Find where the given text appears and provide that cell's center as (X, Y) coordinate. 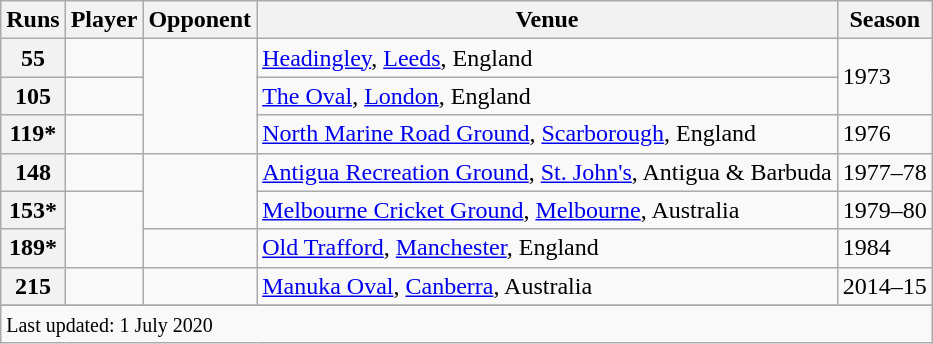
55 (33, 58)
1977–78 (884, 172)
North Marine Road Ground, Scarborough, England (548, 134)
Manuka Oval, Canberra, Australia (548, 286)
Melbourne Cricket Ground, Melbourne, Australia (548, 210)
Season (884, 20)
119* (33, 134)
The Oval, London, England (548, 96)
Runs (33, 20)
153* (33, 210)
Venue (548, 20)
1976 (884, 134)
Old Trafford, Manchester, England (548, 248)
1979–80 (884, 210)
Last updated: 1 July 2020 (467, 324)
Antigua Recreation Ground, St. John's, Antigua & Barbuda (548, 172)
2014–15 (884, 286)
148 (33, 172)
215 (33, 286)
Headingley, Leeds, England (548, 58)
1973 (884, 77)
Opponent (200, 20)
1984 (884, 248)
189* (33, 248)
Player (104, 20)
105 (33, 96)
